Find where the given text appears and provide that cell's center as (X, Y) coordinate. 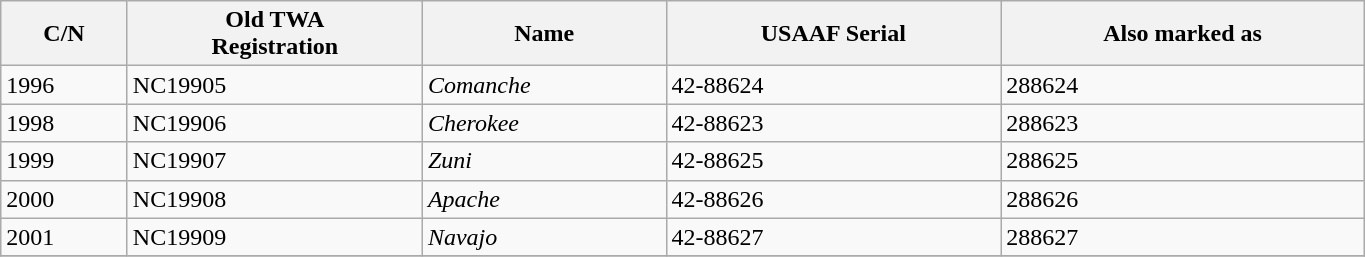
2001 (64, 237)
288625 (1183, 161)
USAAF Serial (834, 34)
Apache (544, 199)
Old TWARegistration (274, 34)
42-88624 (834, 85)
Zuni (544, 161)
288627 (1183, 237)
42-88625 (834, 161)
NC19908 (274, 199)
NC19905 (274, 85)
42-88627 (834, 237)
1999 (64, 161)
Comanche (544, 85)
Name (544, 34)
288623 (1183, 123)
Navajo (544, 237)
1996 (64, 85)
C/N (64, 34)
288626 (1183, 199)
NC19909 (274, 237)
2000 (64, 199)
NC19906 (274, 123)
42-88626 (834, 199)
1998 (64, 123)
NC19907 (274, 161)
Also marked as (1183, 34)
Cherokee (544, 123)
42-88623 (834, 123)
288624 (1183, 85)
